Scan for the cell matching the given text and deliver its (X, Y) coordinate at center. 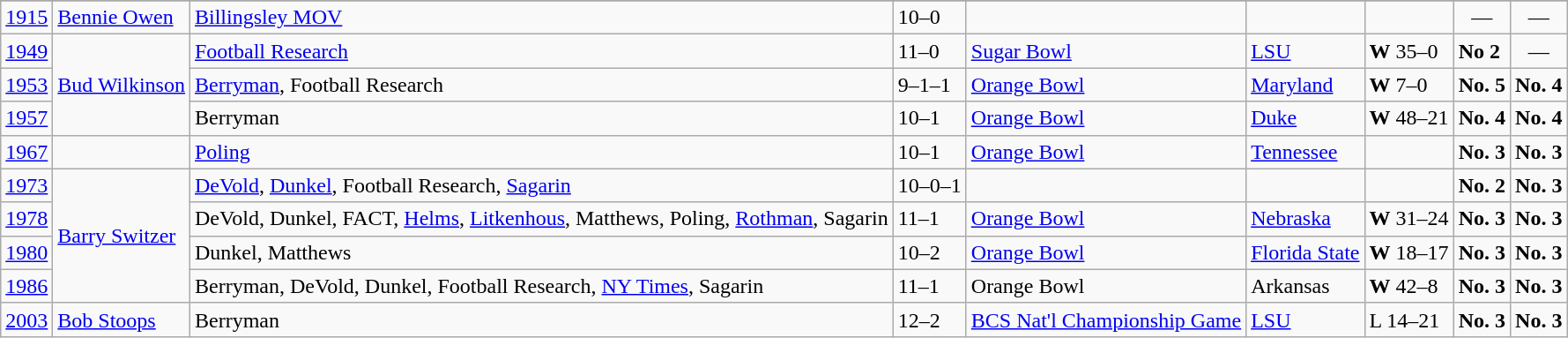
2003 (26, 319)
9–1–1 (929, 85)
Maryland (1305, 85)
Tennessee (1305, 152)
No 2 (1482, 51)
W 18–17 (1408, 252)
11–0 (929, 51)
1978 (26, 219)
1980 (26, 252)
Billingsley MOV (541, 18)
Nebraska (1305, 219)
Barry Switzer (122, 236)
W 48–21 (1408, 118)
No. 5 (1482, 85)
10–0–1 (929, 185)
DeVold, Dunkel, FACT, Helms, Litkenhous, Matthews, Poling, Rothman, Sagarin (541, 219)
10–0 (929, 18)
Football Research (541, 51)
W 31–24 (1408, 219)
Duke (1305, 118)
Bob Stoops (122, 319)
1915 (26, 18)
W 35–0 (1408, 51)
1967 (26, 152)
Bud Wilkinson (122, 85)
Florida State (1305, 252)
BCS Nat'l Championship Game (1105, 319)
1953 (26, 85)
Berryman, Football Research (541, 85)
1986 (26, 286)
Bennie Owen (122, 18)
Poling (541, 152)
1949 (26, 51)
12–2 (929, 319)
Dunkel, Matthews (541, 252)
1973 (26, 185)
1957 (26, 118)
Arkansas (1305, 286)
Berryman, DeVold, Dunkel, Football Research, NY Times, Sagarin (541, 286)
Sugar Bowl (1105, 51)
No. 2 (1482, 185)
10–2 (929, 252)
W 7–0 (1408, 85)
DeVold, Dunkel, Football Research, Sagarin (541, 185)
W 42–8 (1408, 286)
L 14–21 (1408, 319)
